Return the (X, Y) coordinate for the center point of the cell that contains the specified text.  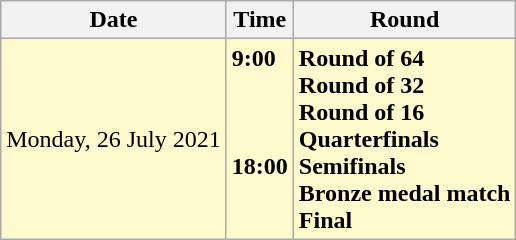
Date (114, 20)
Monday, 26 July 2021 (114, 139)
Round of 64Round of 32Round of 16QuarterfinalsSemifinalsBronze medal matchFinal (404, 139)
9:00 18:00 (260, 139)
Time (260, 20)
Round (404, 20)
